Scan for the cell matching the given text and deliver its [x, y] coordinate at center. 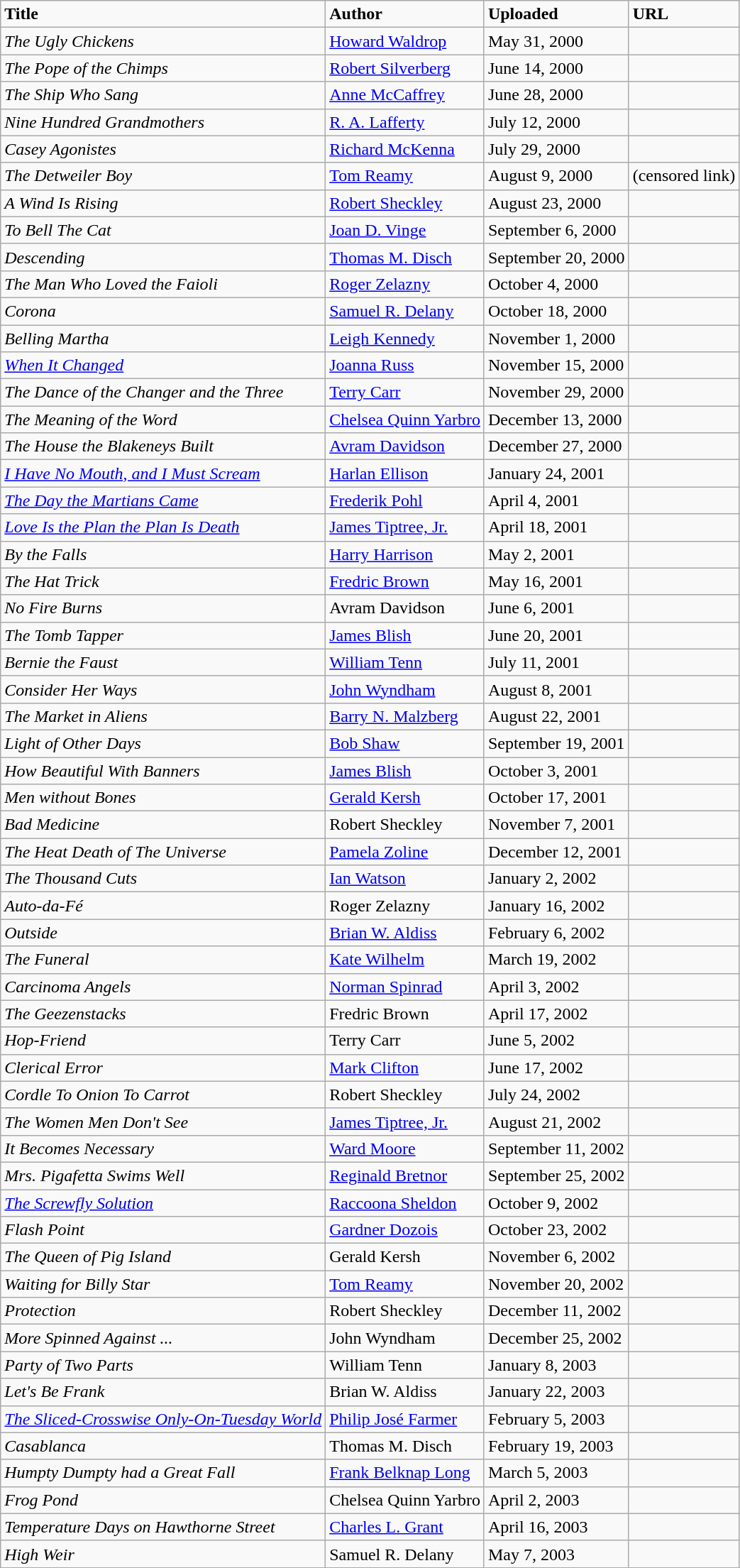
When It Changed [163, 366]
September 6, 2000 [556, 230]
June 28, 2000 [556, 95]
Humpty Dumpty had a Great Fall [163, 1473]
Casey Agonistes [163, 149]
April 18, 2001 [556, 527]
March 5, 2003 [556, 1473]
December 25, 2002 [556, 1338]
The Hat Trick [163, 581]
It Becomes Necessary [163, 1148]
Frederik Pohl [405, 500]
October 23, 2002 [556, 1230]
High Weir [163, 1554]
September 25, 2002 [556, 1175]
Outside [163, 933]
November 15, 2000 [556, 366]
Cordle To Onion To Carrot [163, 1095]
Charles L. Grant [405, 1527]
March 19, 2002 [556, 960]
October 18, 2000 [556, 311]
URL [684, 14]
Title [163, 14]
Pamela Zoline [405, 852]
April 3, 2002 [556, 987]
Hop-Friend [163, 1041]
Nine Hundred Grandmothers [163, 122]
June 5, 2002 [556, 1041]
Richard McKenna [405, 149]
Raccoona Sheldon [405, 1203]
The Queen of Pig Island [163, 1257]
January 8, 2003 [556, 1365]
Protection [163, 1311]
Party of Two Parts [163, 1365]
Harry Harrison [405, 554]
No Fire Burns [163, 608]
I Have No Mouth, and I Must Scream [163, 473]
June 20, 2001 [556, 635]
To Bell The Cat [163, 230]
May 31, 2000 [556, 41]
Consider Her Ways [163, 689]
The House the Blakeneys Built [163, 446]
July 29, 2000 [556, 149]
January 16, 2002 [556, 906]
The Day the Martians Came [163, 500]
July 12, 2000 [556, 122]
Joan D. Vinge [405, 230]
October 9, 2002 [556, 1203]
The Market in Aliens [163, 716]
Philip José Farmer [405, 1419]
October 3, 2001 [556, 770]
Bad Medicine [163, 825]
R. A. Lafferty [405, 122]
August 23, 2000 [556, 203]
The Ugly Chickens [163, 41]
Frog Pond [163, 1500]
The Pope of the Chimps [163, 68]
Temperature Days on Hawthorne Street [163, 1527]
Corona [163, 311]
Bernie the Faust [163, 662]
Auto-da-Fé [163, 906]
The Man Who Loved the Faioli [163, 284]
Howard Waldrop [405, 41]
Light of Other Days [163, 743]
September 19, 2001 [556, 743]
December 27, 2000 [556, 446]
February 5, 2003 [556, 1419]
Barry N. Malzberg [405, 716]
May 16, 2001 [556, 581]
December 12, 2001 [556, 852]
February 6, 2002 [556, 933]
April 4, 2001 [556, 500]
Frank Belknap Long [405, 1473]
September 20, 2000 [556, 257]
February 19, 2003 [556, 1446]
The Dance of the Changer and the Three [163, 393]
October 4, 2000 [556, 284]
November 6, 2002 [556, 1257]
Let's Be Frank [163, 1392]
Uploaded [556, 14]
The Thousand Cuts [163, 879]
Bob Shaw [405, 743]
December 13, 2000 [556, 420]
December 11, 2002 [556, 1311]
Clerical Error [163, 1068]
The Meaning of the Word [163, 420]
January 24, 2001 [556, 473]
The Detweiler Boy [163, 176]
August 9, 2000 [556, 176]
Robert Silverberg [405, 68]
Kate Wilhelm [405, 960]
Flash Point [163, 1230]
Joanna Russ [405, 366]
The Screwfly Solution [163, 1203]
Leigh Kennedy [405, 339]
July 11, 2001 [556, 662]
Anne McCaffrey [405, 95]
Harlan Ellison [405, 473]
Mrs. Pigafetta Swims Well [163, 1175]
The Funeral [163, 960]
September 11, 2002 [556, 1148]
The Women Men Don't See [163, 1122]
Belling Martha [163, 339]
November 20, 2002 [556, 1284]
Carcinoma Angels [163, 987]
(censored link) [684, 176]
August 22, 2001 [556, 716]
January 22, 2003 [556, 1392]
April 2, 2003 [556, 1500]
August 8, 2001 [556, 689]
Ward Moore [405, 1148]
April 17, 2002 [556, 1014]
Casablanca [163, 1446]
Norman Spinrad [405, 987]
How Beautiful With Banners [163, 770]
January 2, 2002 [556, 879]
November 1, 2000 [556, 339]
More Spinned Against ... [163, 1338]
Ian Watson [405, 879]
Men without Bones [163, 798]
November 29, 2000 [556, 393]
Reginald Bretnor [405, 1175]
May 2, 2001 [556, 554]
June 17, 2002 [556, 1068]
July 24, 2002 [556, 1095]
The Ship Who Sang [163, 95]
June 6, 2001 [556, 608]
Descending [163, 257]
Love Is the Plan the Plan Is Death [163, 527]
A Wind Is Rising [163, 203]
Mark Clifton [405, 1068]
June 14, 2000 [556, 68]
August 21, 2002 [556, 1122]
May 7, 2003 [556, 1554]
By the Falls [163, 554]
April 16, 2003 [556, 1527]
Gardner Dozois [405, 1230]
Waiting for Billy Star [163, 1284]
The Sliced-Crosswise Only-On-Tuesday World [163, 1419]
October 17, 2001 [556, 798]
Author [405, 14]
The Heat Death of The Universe [163, 852]
November 7, 2001 [556, 825]
The Tomb Tapper [163, 635]
The Geezenstacks [163, 1014]
